Return the [x, y] coordinate for the center point of the cell that contains the specified text.  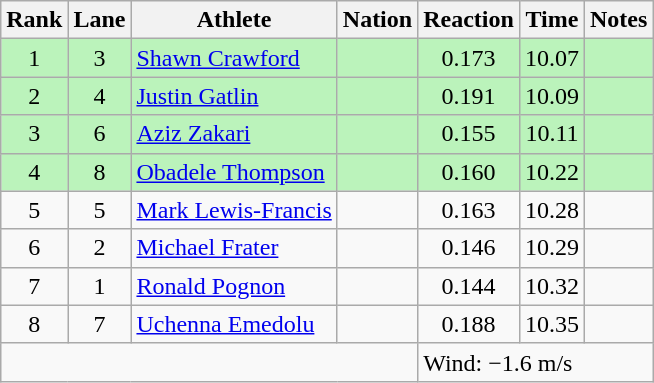
10.35 [552, 324]
0.191 [469, 96]
0.173 [469, 58]
Nation [377, 20]
10.09 [552, 96]
0.188 [469, 324]
Rank [34, 20]
Shawn Crawford [234, 58]
Mark Lewis-Francis [234, 210]
Athlete [234, 20]
0.144 [469, 286]
10.28 [552, 210]
Ronald Pognon [234, 286]
Reaction [469, 20]
10.22 [552, 172]
10.29 [552, 248]
Uchenna Emedolu [234, 324]
10.11 [552, 134]
10.32 [552, 286]
Time [552, 20]
Aziz Zakari [234, 134]
Wind: −1.6 m/s [536, 362]
0.155 [469, 134]
0.160 [469, 172]
Michael Frater [234, 248]
10.07 [552, 58]
Notes [618, 20]
Lane [100, 20]
Obadele Thompson [234, 172]
Justin Gatlin [234, 96]
0.163 [469, 210]
0.146 [469, 248]
